Provide the [X, Y] coordinate of the cell's center where the given text is located.  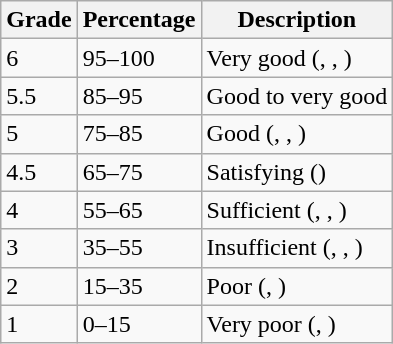
Description [297, 20]
Sufficient (, , ) [297, 210]
Percentage [139, 20]
5.5 [39, 96]
75–85 [139, 134]
2 [39, 286]
95–100 [139, 58]
55–65 [139, 210]
Grade [39, 20]
3 [39, 248]
Very good (, , ) [297, 58]
6 [39, 58]
1 [39, 324]
0–15 [139, 324]
Poor (, ) [297, 286]
4.5 [39, 172]
35–55 [139, 248]
Insufficient (, , ) [297, 248]
Very poor (, ) [297, 324]
15–35 [139, 286]
85–95 [139, 96]
Good to very good [297, 96]
65–75 [139, 172]
Satisfying () [297, 172]
5 [39, 134]
4 [39, 210]
Good (, , ) [297, 134]
